Capture the cell that displays the provided text and extract its (X, Y) central coordinate. 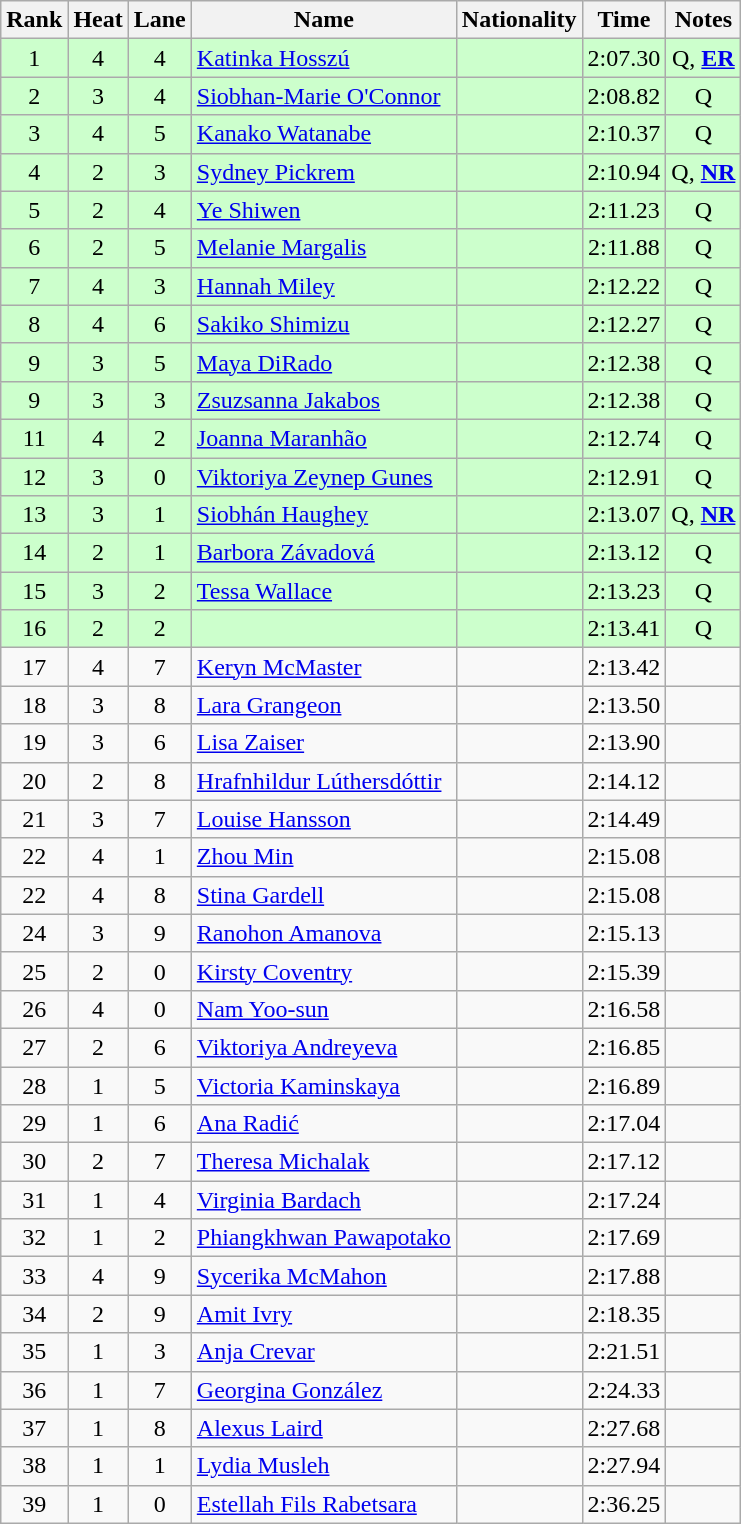
2:10.37 (624, 134)
2:10.94 (624, 172)
Lane (160, 20)
Kirsty Coventry (324, 971)
Heat (98, 20)
Melanie Margalis (324, 248)
Joanna Maranhão (324, 438)
34 (34, 1314)
Keryn McMaster (324, 667)
Sakiko Shimizu (324, 324)
2:18.35 (624, 1314)
2:16.58 (624, 1009)
Lisa Zaiser (324, 743)
2:24.33 (624, 1390)
2:16.89 (624, 1085)
2:27.68 (624, 1428)
Stina Gardell (324, 895)
16 (34, 629)
24 (34, 933)
Anja Crevar (324, 1352)
Tessa Wallace (324, 591)
Hannah Miley (324, 286)
39 (34, 1504)
Katinka Hosszú (324, 58)
Zhou Min (324, 857)
35 (34, 1352)
37 (34, 1428)
Q, ER (704, 58)
2:27.94 (624, 1466)
2:13.41 (624, 629)
2:17.12 (624, 1162)
2:12.74 (624, 438)
17 (34, 667)
2:15.39 (624, 971)
2:17.04 (624, 1124)
Estellah Fils Rabetsara (324, 1504)
13 (34, 515)
15 (34, 591)
20 (34, 781)
19 (34, 743)
2:13.50 (624, 705)
Sydney Pickrem (324, 172)
Alexus Laird (324, 1428)
32 (34, 1238)
12 (34, 477)
2:15.13 (624, 933)
Kanako Watanabe (324, 134)
33 (34, 1276)
38 (34, 1466)
Barbora Závadová (324, 553)
26 (34, 1009)
Georgina González (324, 1390)
2:13.42 (624, 667)
2:16.85 (624, 1047)
31 (34, 1200)
Hrafnhildur Lúthersdóttir (324, 781)
2:13.07 (624, 515)
2:13.23 (624, 591)
Viktoriya Andreyeva (324, 1047)
2:36.25 (624, 1504)
14 (34, 553)
2:11.88 (624, 248)
Sycerika McMahon (324, 1276)
2:12.27 (624, 324)
2:14.49 (624, 819)
Victoria Kaminskaya (324, 1085)
Siobhan-Marie O'Connor (324, 96)
Nationality (519, 20)
2:13.90 (624, 743)
Siobhán Haughey (324, 515)
Lydia Musleh (324, 1466)
2:12.91 (624, 477)
21 (34, 819)
28 (34, 1085)
2:17.69 (624, 1238)
Maya DiRado (324, 362)
2:07.30 (624, 58)
Theresa Michalak (324, 1162)
30 (34, 1162)
27 (34, 1047)
36 (34, 1390)
25 (34, 971)
Phiangkhwan Pawapotako (324, 1238)
2:11.23 (624, 210)
Name (324, 20)
Lara Grangeon (324, 705)
Virginia Bardach (324, 1200)
2:13.12 (624, 553)
2:08.82 (624, 96)
2:14.12 (624, 781)
Louise Hansson (324, 819)
Time (624, 20)
Ana Radić (324, 1124)
11 (34, 438)
Zsuzsanna Jakabos (324, 400)
29 (34, 1124)
Amit Ivry (324, 1314)
2:17.88 (624, 1276)
Notes (704, 20)
2:17.24 (624, 1200)
Rank (34, 20)
Viktoriya Zeynep Gunes (324, 477)
Nam Yoo-sun (324, 1009)
2:21.51 (624, 1352)
18 (34, 705)
Ye Shiwen (324, 210)
2:12.22 (624, 286)
Ranohon Amanova (324, 933)
